Return [X, Y] of the center of cell containing provided text 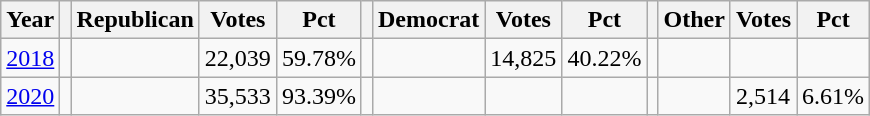
40.22% [604, 58]
2018 [30, 58]
Other [694, 20]
22,039 [238, 58]
2,514 [763, 96]
Republican [135, 20]
2020 [30, 96]
14,825 [524, 58]
35,533 [238, 96]
93.39% [318, 96]
Democrat [428, 20]
Year [30, 20]
59.78% [318, 58]
6.61% [834, 96]
